Detect which cell encompasses the target text, then output its (X, Y) center coordinate. 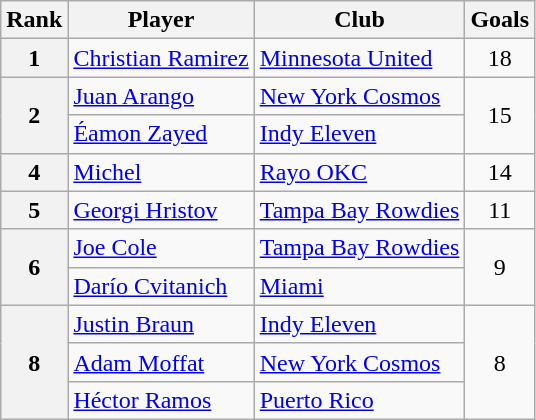
Christian Ramirez (161, 58)
Puerto Rico (360, 400)
Rayo OKC (360, 172)
Joe Cole (161, 248)
14 (500, 172)
Éamon Zayed (161, 134)
6 (34, 267)
Michel (161, 172)
Miami (360, 286)
Goals (500, 20)
Minnesota United (360, 58)
9 (500, 267)
Rank (34, 20)
Player (161, 20)
Juan Arango (161, 96)
4 (34, 172)
Adam Moffat (161, 362)
Darío Cvitanich (161, 286)
18 (500, 58)
Justin Braun (161, 324)
Georgi Hristov (161, 210)
11 (500, 210)
15 (500, 115)
2 (34, 115)
1 (34, 58)
5 (34, 210)
Club (360, 20)
Héctor Ramos (161, 400)
